Find where the given text appears and provide that cell's center as (X, Y) coordinate. 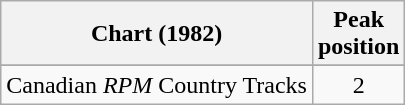
Chart (1982) (157, 34)
Canadian RPM Country Tracks (157, 85)
2 (358, 85)
Peakposition (358, 34)
